Determine the [X, Y] coordinate at the center of the cell enclosing the given text.  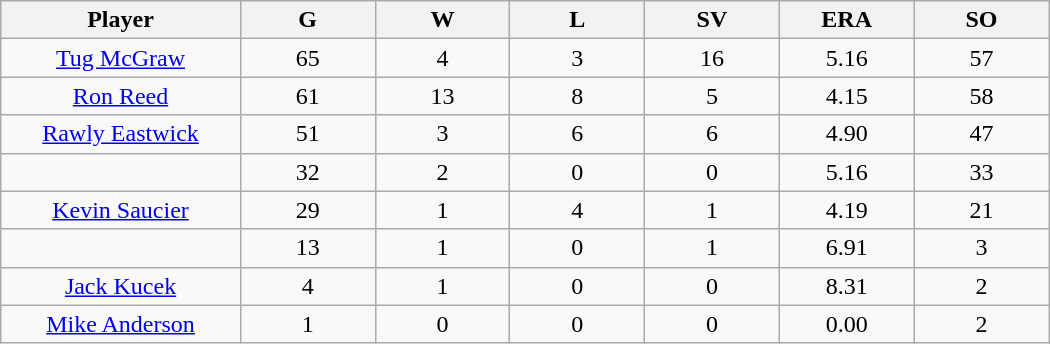
4.19 [846, 210]
4.90 [846, 134]
29 [308, 210]
32 [308, 172]
Kevin Saucier [121, 210]
ERA [846, 20]
58 [982, 96]
4.15 [846, 96]
47 [982, 134]
51 [308, 134]
61 [308, 96]
Ron Reed [121, 96]
5 [712, 96]
SV [712, 20]
8.31 [846, 286]
65 [308, 58]
Player [121, 20]
33 [982, 172]
21 [982, 210]
Tug McGraw [121, 58]
16 [712, 58]
SO [982, 20]
G [308, 20]
Rawly Eastwick [121, 134]
0.00 [846, 324]
Mike Anderson [121, 324]
L [578, 20]
8 [578, 96]
57 [982, 58]
6.91 [846, 248]
W [442, 20]
Jack Kucek [121, 286]
